Search for the cell housing the specified text and yield its [x, y] center coordinate. 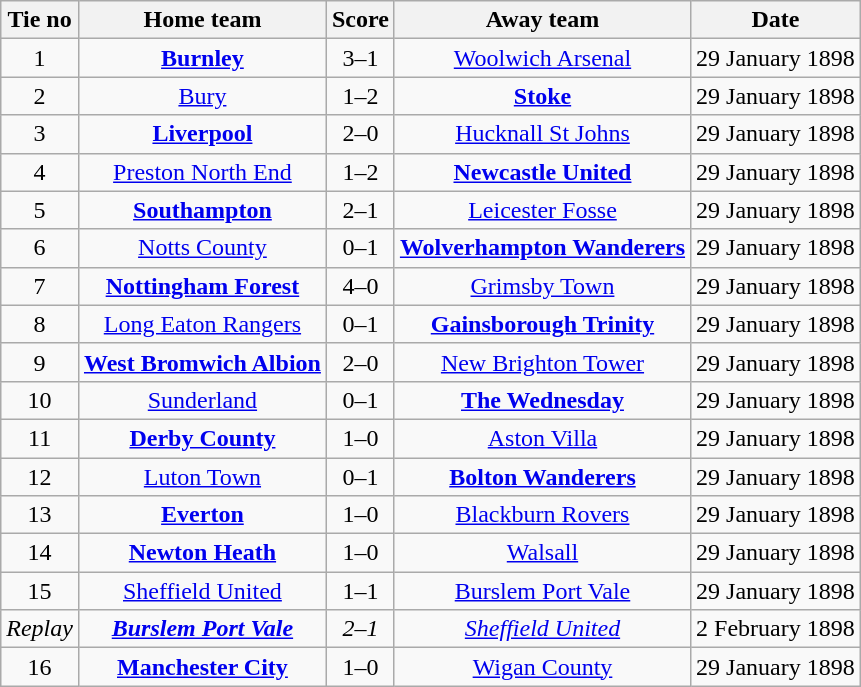
8 [40, 324]
Everton [202, 515]
Southampton [202, 210]
Notts County [202, 248]
Manchester City [202, 667]
Grimsby Town [542, 286]
15 [40, 591]
4 [40, 172]
Wolverhampton Wanderers [542, 248]
16 [40, 667]
Burnley [202, 58]
11 [40, 438]
The Wednesday [542, 400]
Bolton Wanderers [542, 477]
12 [40, 477]
Blackburn Rovers [542, 515]
Stoke [542, 96]
Luton Town [202, 477]
10 [40, 400]
Date [776, 20]
Liverpool [202, 134]
Aston Villa [542, 438]
Away team [542, 20]
Score [360, 20]
3 [40, 134]
1–1 [360, 591]
Long Eaton Rangers [202, 324]
3–1 [360, 58]
2 February 1898 [776, 629]
5 [40, 210]
Newton Heath [202, 553]
Woolwich Arsenal [542, 58]
Leicester Fosse [542, 210]
Walsall [542, 553]
Tie no [40, 20]
Wigan County [542, 667]
Replay [40, 629]
9 [40, 362]
Newcastle United [542, 172]
Bury [202, 96]
6 [40, 248]
Derby County [202, 438]
2 [40, 96]
13 [40, 515]
4–0 [360, 286]
1 [40, 58]
New Brighton Tower [542, 362]
Home team [202, 20]
Nottingham Forest [202, 286]
7 [40, 286]
Preston North End [202, 172]
West Bromwich Albion [202, 362]
Sunderland [202, 400]
Gainsborough Trinity [542, 324]
14 [40, 553]
Hucknall St Johns [542, 134]
